Provide the (X, Y) coordinate of the cell's center where the given text is located.  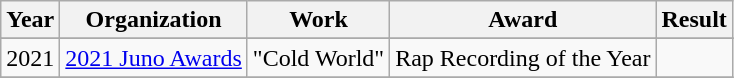
Year (30, 20)
Organization (154, 20)
Result (694, 20)
Award (523, 20)
"Cold World" (318, 58)
Rap Recording of the Year (523, 58)
2021 (30, 58)
2021 Juno Awards (154, 58)
Work (318, 20)
